Provide the (x, y) coordinate of the cell's center where the given text is located.  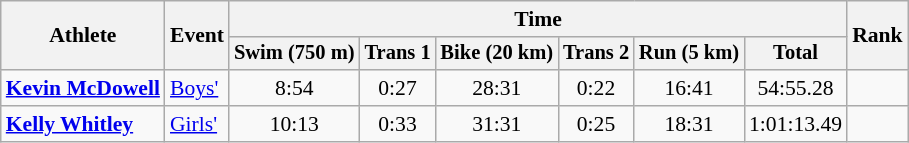
Rank (878, 36)
8:54 (294, 88)
Event (197, 36)
28:31 (498, 88)
Kelly Whitley (83, 124)
31:31 (498, 124)
10:13 (294, 124)
Trans 2 (596, 54)
Girls' (197, 124)
54:55.28 (796, 88)
18:31 (689, 124)
Run (5 km) (689, 54)
0:25 (596, 124)
1:01:13.49 (796, 124)
Athlete (83, 36)
0:33 (398, 124)
0:22 (596, 88)
Swim (750 m) (294, 54)
Bike (20 km) (498, 54)
Boys' (197, 88)
0:27 (398, 88)
16:41 (689, 88)
Trans 1 (398, 54)
Total (796, 54)
Time (538, 19)
Kevin McDowell (83, 88)
